For the text-containing cell, return its midpoint in (x, y) coordinate format. 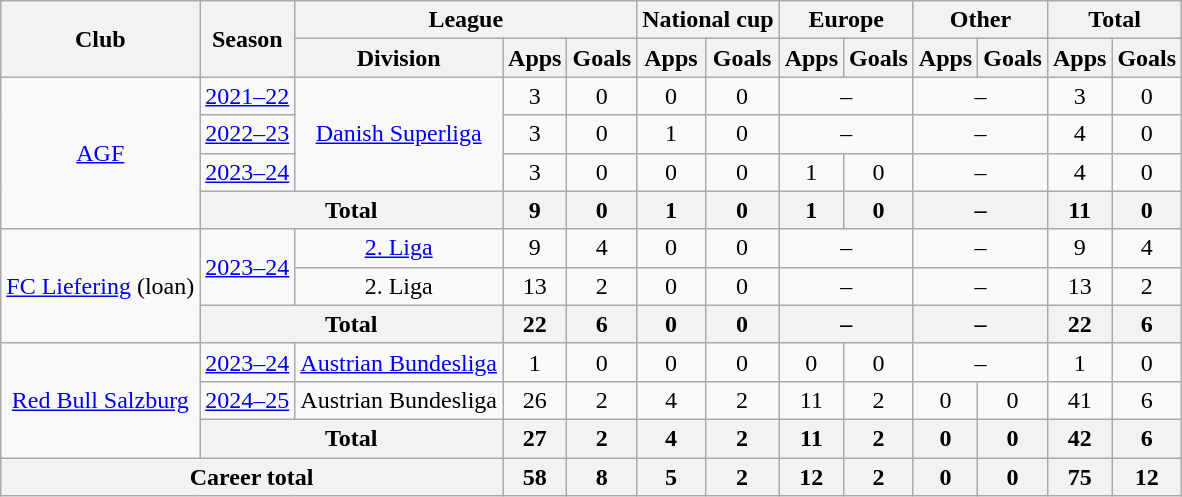
2024–25 (248, 400)
8 (602, 477)
26 (535, 400)
Division (399, 58)
National cup (708, 20)
75 (1079, 477)
AGF (100, 153)
League (466, 20)
Club (100, 39)
Red Bull Salzburg (100, 400)
Europe (846, 20)
27 (535, 438)
Other (980, 20)
41 (1079, 400)
FC Liefering (loan) (100, 286)
5 (671, 477)
Career total (252, 477)
Danish Superliga (399, 134)
Season (248, 39)
42 (1079, 438)
2022–23 (248, 134)
58 (535, 477)
2021–22 (248, 96)
